Capture the cell that displays the provided text and extract its (x, y) central coordinate. 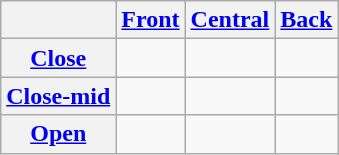
Back (306, 20)
Central (230, 20)
Close-mid (58, 96)
Front (150, 20)
Close (58, 58)
Open (58, 134)
